From the cell containing the given text, extract its center point as (x, y) coordinate. 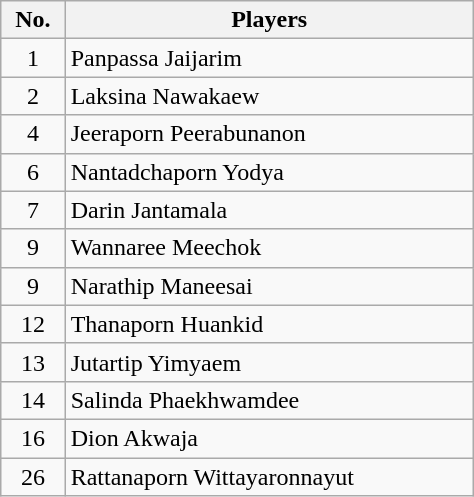
Jutartip Yimyaem (269, 362)
26 (33, 477)
Jeeraporn Peerabunanon (269, 134)
Narathip Maneesai (269, 286)
12 (33, 324)
Dion Akwaja (269, 438)
1 (33, 58)
6 (33, 172)
16 (33, 438)
14 (33, 400)
Darin Jantamala (269, 210)
Nantadchaporn Yodya (269, 172)
No. (33, 20)
Rattanaporn Wittayaronnayut (269, 477)
2 (33, 96)
4 (33, 134)
Thanaporn Huankid (269, 324)
Players (269, 20)
7 (33, 210)
13 (33, 362)
Salinda Phaekhwamdee (269, 400)
Panpassa Jaijarim (269, 58)
Wannaree Meechok (269, 248)
Laksina Nawakaew (269, 96)
